Detect which cell encompasses the target text, then output its (X, Y) center coordinate. 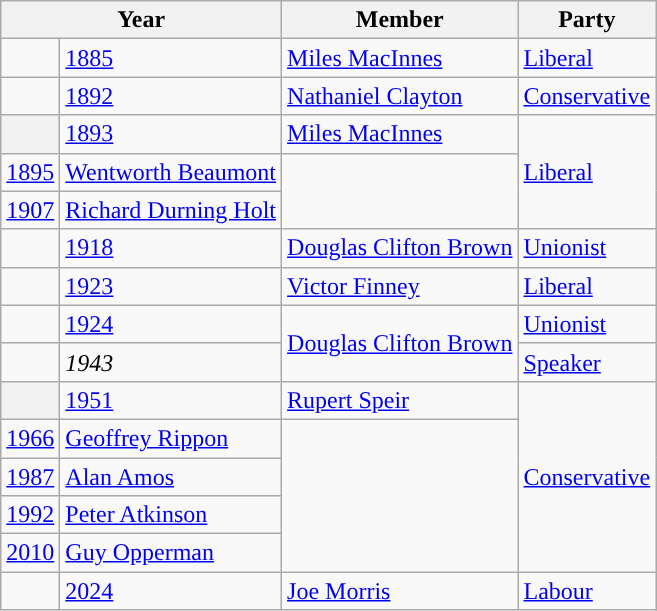
1907 (30, 210)
1966 (30, 438)
1951 (171, 400)
1923 (171, 286)
Victor Finney (400, 286)
Geoffrey Rippon (171, 438)
Joe Morris (400, 591)
1992 (30, 515)
1943 (171, 362)
Speaker (587, 362)
1892 (171, 96)
Labour (587, 591)
Wentworth Beaumont (171, 172)
Member (400, 20)
1893 (171, 134)
Richard Durning Holt (171, 210)
1895 (30, 172)
Party (587, 20)
Rupert Speir (400, 400)
Alan Amos (171, 477)
2024 (171, 591)
Year (142, 20)
1987 (30, 477)
1924 (171, 324)
1918 (171, 248)
Peter Atkinson (171, 515)
Nathaniel Clayton (400, 96)
Guy Opperman (171, 553)
2010 (30, 553)
1885 (171, 58)
